Pinpoint the cell where the given text exists, returning its (X, Y) midpoint coordinate. 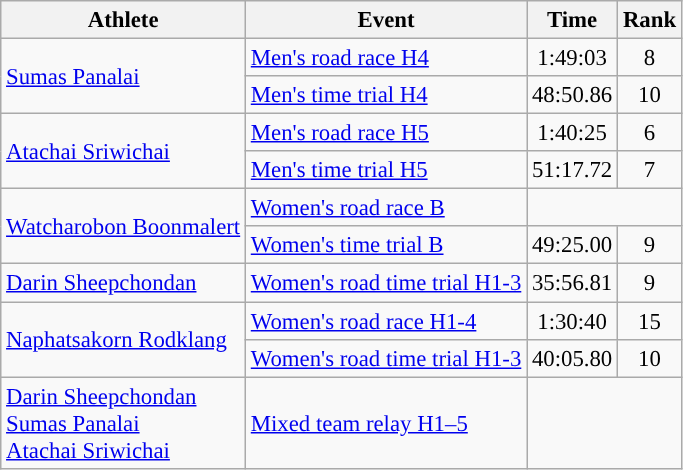
Women's road race B (386, 208)
Men's time trial H4 (386, 95)
Women's time trial B (386, 245)
51:17.72 (572, 170)
Men's road race H5 (386, 133)
35:56.81 (572, 283)
Watcharobon Boonmalert (124, 226)
Sumas Panalai (124, 76)
Naphatsakorn Rodklang (124, 340)
6 (650, 133)
7 (650, 170)
1:30:40 (572, 321)
8 (650, 58)
Time (572, 20)
1:49:03 (572, 58)
49:25.00 (572, 245)
Darin SheepchondanSumas PanalaiAtachai Sriwichai (124, 423)
48:50.86 (572, 95)
Event (386, 20)
Men's road race H4 (386, 58)
Athlete (124, 20)
Men's time trial H5 (386, 170)
Women's road race H1-4 (386, 321)
15 (650, 321)
40:05.80 (572, 358)
Darin Sheepchondan (124, 283)
Mixed team relay H1–5 (386, 423)
Atachai Sriwichai (124, 152)
Rank (650, 20)
1:40:25 (572, 133)
